Return the [x, y] coordinate for the center point of the cell that contains the specified text.  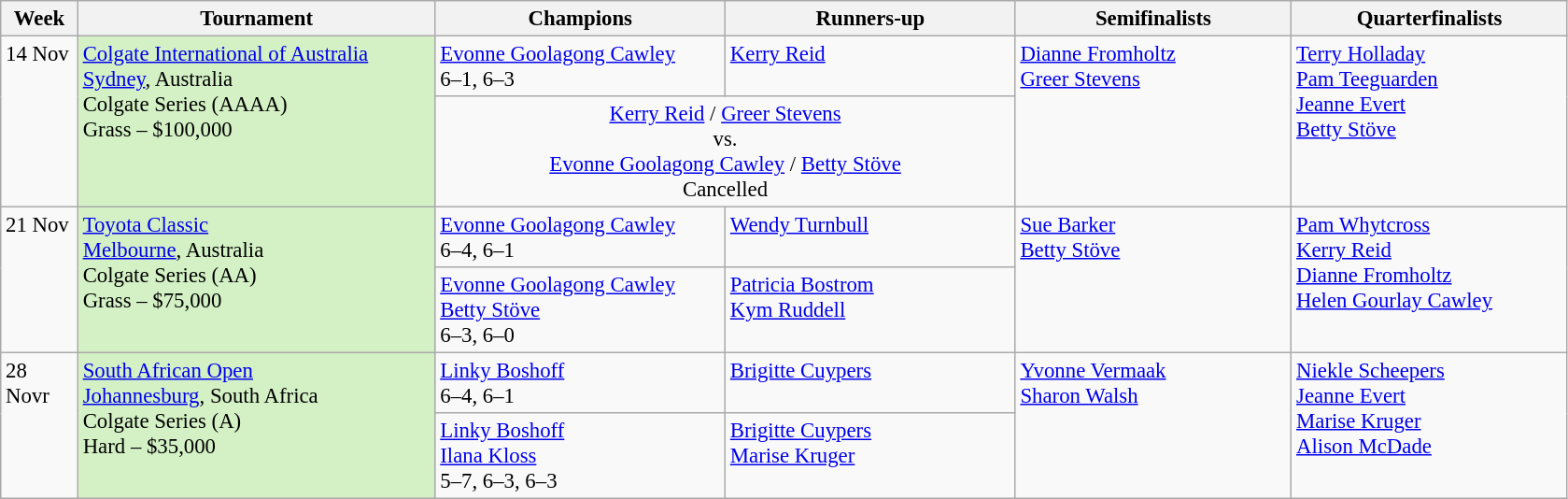
Kerry Reid [870, 67]
Kerry Reid / Greer Stevensvs. Evonne Goolagong Cawley / Betty Stöve Cancelled [725, 151]
21 Nov [39, 280]
Quarterfinalists [1430, 19]
Brigitte Cuypers Marise Kruger [870, 456]
Niekle Scheepers Jeanne Evert Marise Kruger Alison McDade [1430, 426]
South African OpenJohannesburg, South AfricaColgate Series (A)Hard – $35,000 [256, 426]
28 Novr [39, 426]
Evonne Goolagong Cawley Betty Stöve 6–3, 6–0 [581, 310]
Terry Holladay Pam Teeguarden Jeanne Evert Betty Stöve [1430, 121]
Yvonne Vermaak Sharon Walsh [1153, 426]
Brigitte Cuypers [870, 383]
Patricia Bostrom Kym Ruddell [870, 310]
Pam Whytcross Kerry Reid Dianne Fromholtz Helen Gourlay Cawley [1430, 280]
Week [39, 19]
Wendy Turnbull [870, 237]
Linky Boshoff 6–4, 6–1 [581, 383]
Evonne Goolagong Cawley 6–1, 6–3 [581, 67]
Sue Barker Betty Stöve [1153, 280]
Tournament [256, 19]
Runners-up [870, 19]
Evonne Goolagong Cawley 6–4, 6–1 [581, 237]
Champions [581, 19]
Linky Boshoff Ilana Kloss 5–7, 6–3, 6–3 [581, 456]
14 Nov [39, 121]
Colgate International of AustraliaSydney, Australia Colgate Series (AAAA)Grass – $100,000 [256, 121]
Toyota ClassicMelbourne, Australia Colgate Series (AA)Grass – $75,000 [256, 280]
Dianne Fromholtz Greer Stevens [1153, 121]
Semifinalists [1153, 19]
